Detect which cell encompasses the target text, then output its [x, y] center coordinate. 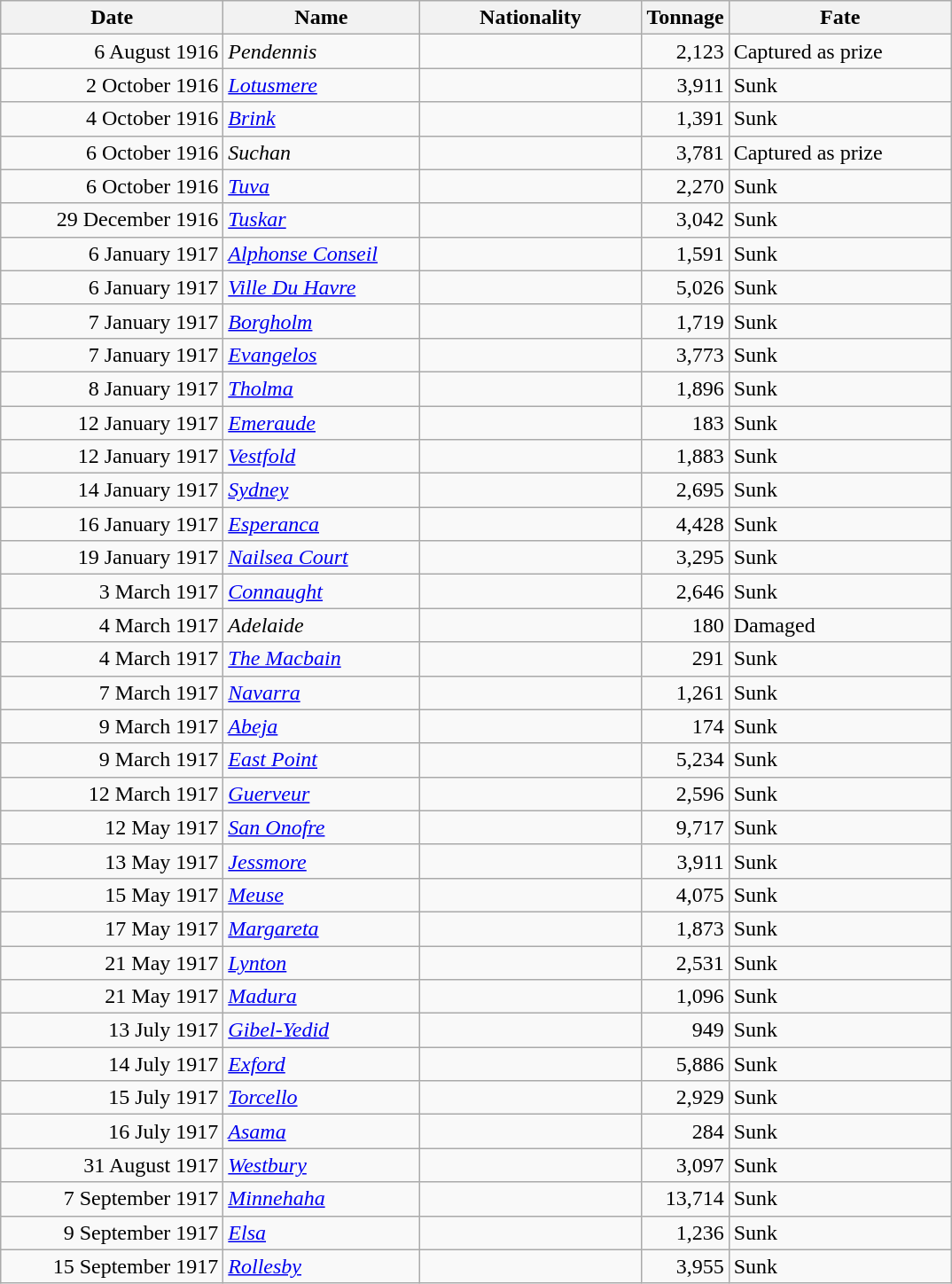
15 July 1917 [112, 1098]
Gibel-Yedid [321, 1030]
Connaught [321, 591]
949 [685, 1030]
The Macbain [321, 659]
1,236 [685, 1233]
Tuva [321, 186]
1,883 [685, 457]
19 January 1917 [112, 558]
9,717 [685, 827]
Westbury [321, 1165]
3,042 [685, 220]
Esperanca [321, 524]
1,096 [685, 997]
291 [685, 659]
183 [685, 423]
13 July 1917 [112, 1030]
Navarra [321, 693]
14 July 1917 [112, 1064]
1,873 [685, 928]
Vestfold [321, 457]
Elsa [321, 1233]
1,591 [685, 254]
8 January 1917 [112, 388]
Rollesby [321, 1266]
7 March 1917 [112, 693]
2,646 [685, 591]
6 August 1916 [112, 51]
Fate [840, 18]
3,781 [685, 153]
15 May 1917 [112, 895]
2 October 1916 [112, 85]
16 January 1917 [112, 524]
Exford [321, 1064]
Borgholm [321, 321]
1,896 [685, 388]
Madura [321, 997]
15 September 1917 [112, 1266]
Nationality [530, 18]
Nailsea Court [321, 558]
17 May 1917 [112, 928]
Sydney [321, 490]
Alphonse Conseil [321, 254]
4 October 1916 [112, 119]
16 July 1917 [112, 1131]
Tonnage [685, 18]
Date [112, 18]
5,234 [685, 760]
Asama [321, 1131]
Lotusmere [321, 85]
180 [685, 625]
East Point [321, 760]
5,026 [685, 287]
5,886 [685, 1064]
2,929 [685, 1098]
9 September 1917 [112, 1233]
Adelaide [321, 625]
Pendennis [321, 51]
2,270 [685, 186]
Suchan [321, 153]
Jessmore [321, 861]
2,695 [685, 490]
2,596 [685, 794]
1,261 [685, 693]
Evangelos [321, 355]
2,531 [685, 962]
Tholma [321, 388]
7 September 1917 [112, 1199]
1,719 [685, 321]
31 August 1917 [112, 1165]
13 May 1917 [112, 861]
3,773 [685, 355]
Ville Du Havre [321, 287]
Brink [321, 119]
Meuse [321, 895]
Emeraude [321, 423]
284 [685, 1131]
Minnehaha [321, 1199]
2,123 [685, 51]
3,295 [685, 558]
14 January 1917 [112, 490]
Guerveur [321, 794]
3 March 1917 [112, 591]
Torcello [321, 1098]
Damaged [840, 625]
San Onofre [321, 827]
Margareta [321, 928]
Lynton [321, 962]
3,097 [685, 1165]
13,714 [685, 1199]
Tuskar [321, 220]
12 May 1917 [112, 827]
4,075 [685, 895]
1,391 [685, 119]
Name [321, 18]
Abeja [321, 726]
12 March 1917 [112, 794]
4,428 [685, 524]
3,955 [685, 1266]
174 [685, 726]
29 December 1916 [112, 220]
